Return (x, y) of the center of cell containing provided text 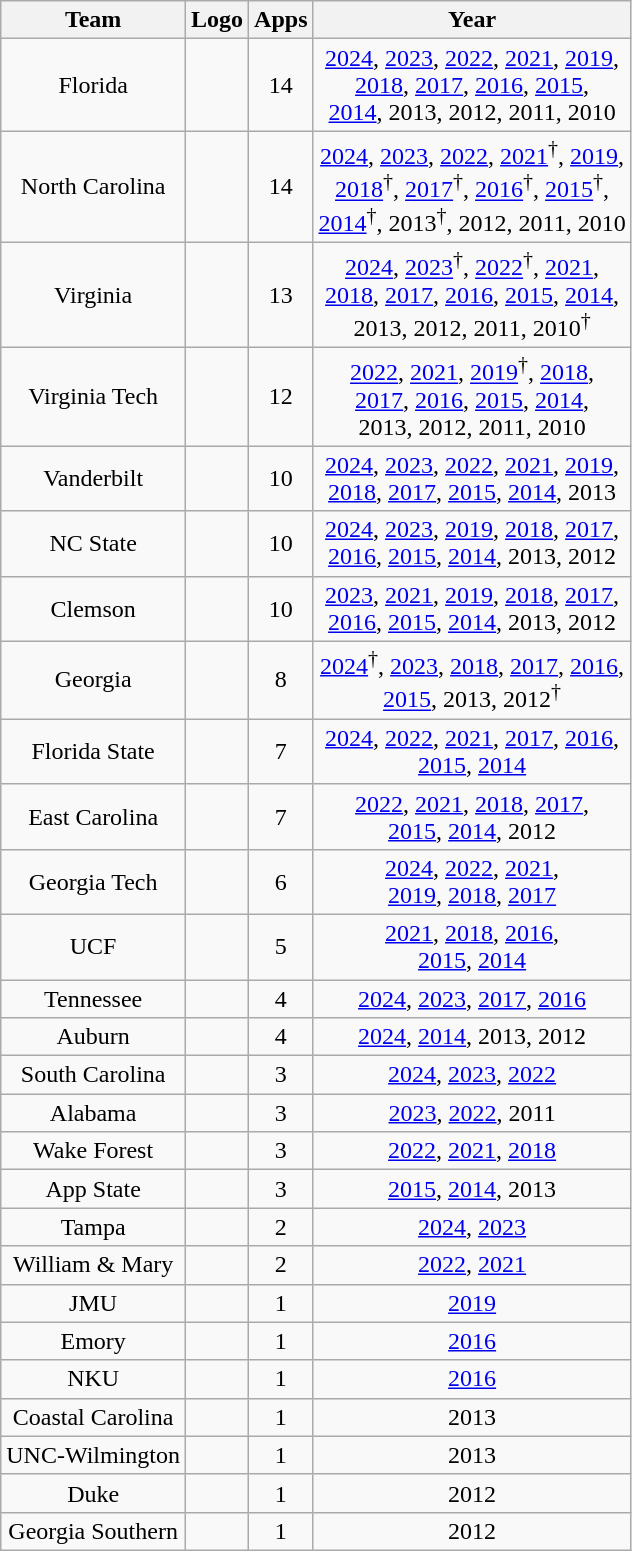
Georgia Tech (94, 882)
2024, 2023, 2022, 2021†, 2019,2018†, 2017†, 2016†, 2015†,2014†, 2013†, 2012, 2011, 2010 (472, 187)
Coastal Carolina (94, 1417)
2024, 2023†, 2022†, 2021,2018, 2017, 2016, 2015, 2014,2013, 2012, 2011, 2010† (472, 294)
JMU (94, 1303)
North Carolina (94, 187)
2024, 2022, 2021,2019, 2018, 2017 (472, 882)
William & Mary (94, 1265)
5 (281, 946)
Clemson (94, 608)
Florida (94, 85)
Georgia Southern (94, 1531)
8 (281, 680)
2022, 2021, 2018, 2017,2015, 2014, 2012 (472, 816)
2024, 2023, 2022 (472, 1075)
Year (472, 20)
2023, 2021, 2019, 2018, 2017,2016, 2015, 2014, 2013, 2012 (472, 608)
Virginia (94, 294)
East Carolina (94, 816)
2024, 2023, 2019, 2018, 2017,2016, 2015, 2014, 2013, 2012 (472, 544)
2024, 2014, 2013, 2012 (472, 1037)
2022, 2021, 2018 (472, 1151)
Wake Forest (94, 1151)
2022, 2021, 2019†, 2018,2017, 2016, 2015, 2014,2013, 2012, 2011, 2010 (472, 396)
2015, 2014, 2013 (472, 1189)
Georgia (94, 680)
Tampa (94, 1227)
App State (94, 1189)
Emory (94, 1341)
Apps (281, 20)
2019 (472, 1303)
UCF (94, 946)
2024, 2023, 2017, 2016 (472, 999)
Tennessee (94, 999)
South Carolina (94, 1075)
6 (281, 882)
2023, 2022, 2011 (472, 1113)
Duke (94, 1493)
NKU (94, 1379)
12 (281, 396)
Alabama (94, 1113)
Logo (218, 20)
Auburn (94, 1037)
13 (281, 294)
2024, 2023 (472, 1227)
Florida State (94, 752)
Vanderbilt (94, 478)
2024†, 2023, 2018, 2017, 2016,2015, 2013, 2012† (472, 680)
2024, 2023, 2022, 2021, 2019,2018, 2017, 2015, 2014, 2013 (472, 478)
NC State (94, 544)
Team (94, 20)
2024, 2022, 2021, 2017, 2016,2015, 2014 (472, 752)
2022, 2021 (472, 1265)
2024, 2023, 2022, 2021, 2019,2018, 2017, 2016, 2015,2014, 2013, 2012, 2011, 2010 (472, 85)
Virginia Tech (94, 396)
2021, 2018, 2016,2015, 2014 (472, 946)
UNC-Wilmington (94, 1455)
